Provide the [X, Y] coordinate of the cell's center where the given text is located.  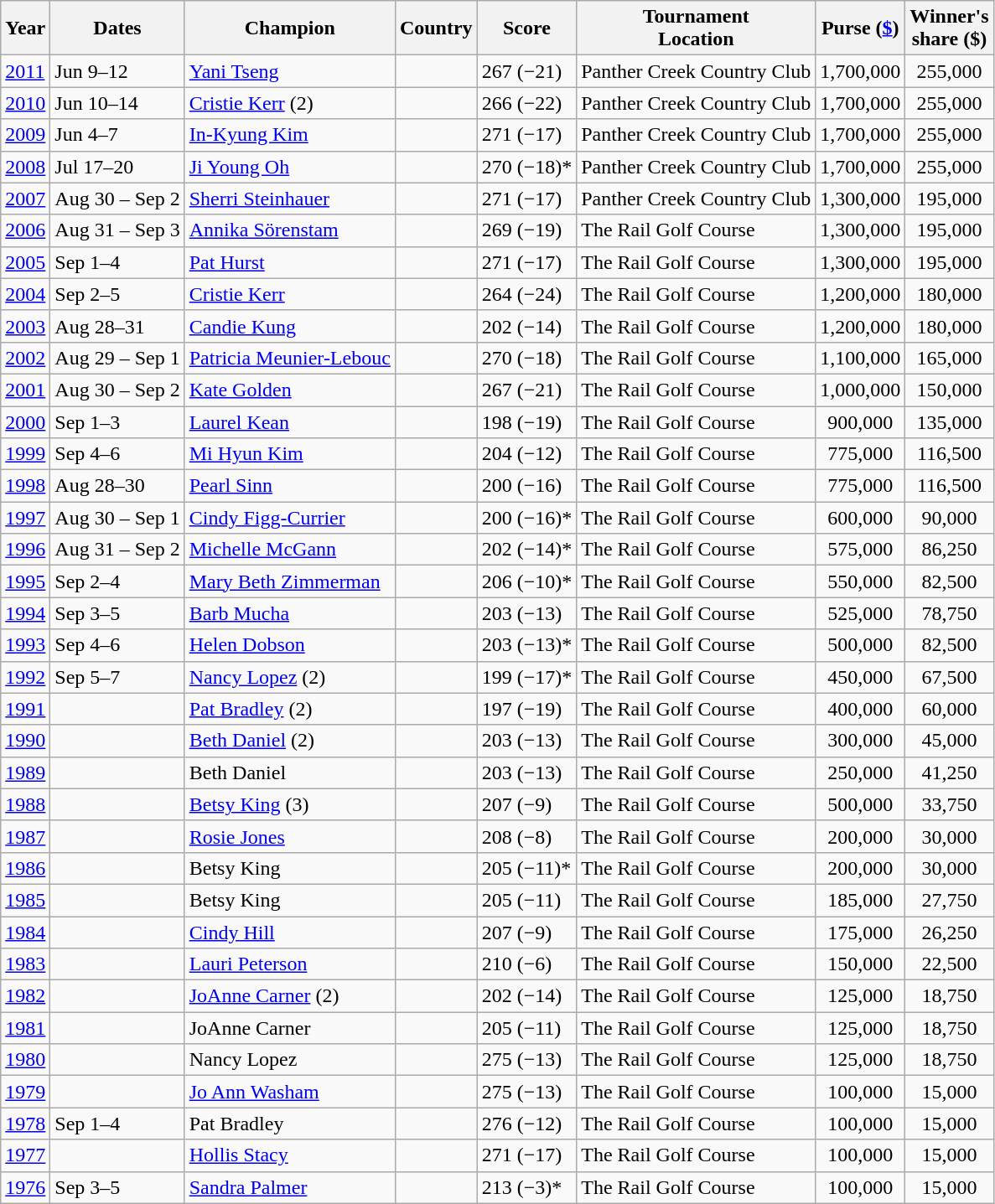
Sep 2–5 [117, 294]
Score [526, 28]
450,000 [860, 677]
Annika Sörenstam [290, 230]
Mary Beth Zimmerman [290, 581]
45,000 [949, 741]
165,000 [949, 358]
Sep 1–3 [117, 421]
26,250 [949, 933]
TournamentLocation [696, 28]
Aug 28–31 [117, 326]
1990 [25, 741]
2000 [25, 421]
Jul 17–20 [117, 167]
90,000 [949, 518]
Cristie Kerr [290, 294]
Laurel Kean [290, 421]
2011 [25, 71]
Beth Daniel (2) [290, 741]
Pat Bradley [290, 1124]
2002 [25, 358]
204 (−12) [526, 454]
600,000 [860, 518]
2006 [25, 230]
Jun 9–12 [117, 71]
33,750 [949, 804]
Sandra Palmer [290, 1187]
900,000 [860, 421]
2003 [25, 326]
1986 [25, 868]
270 (−18) [526, 358]
Dates [117, 28]
Rosie Jones [290, 836]
175,000 [860, 933]
2005 [25, 262]
Sherri Steinhauer [290, 199]
60,000 [949, 709]
550,000 [860, 581]
Lauri Peterson [290, 964]
22,500 [949, 964]
78,750 [949, 613]
1999 [25, 454]
1978 [25, 1124]
1991 [25, 709]
67,500 [949, 677]
Pearl Sinn [290, 486]
2009 [25, 135]
Pat Bradley (2) [290, 709]
Kate Golden [290, 390]
210 (−6) [526, 964]
205 (−11)* [526, 868]
202 (−14)* [526, 550]
135,000 [949, 421]
Yani Tseng [290, 71]
264 (−24) [526, 294]
1982 [25, 996]
Year [25, 28]
185,000 [860, 900]
Aug 29 – Sep 1 [117, 358]
Jun 10–14 [117, 103]
JoAnne Carner (2) [290, 996]
1,100,000 [860, 358]
200 (−16)* [526, 518]
208 (−8) [526, 836]
Aug 28–30 [117, 486]
1998 [25, 486]
Purse ($) [860, 28]
1985 [25, 900]
Champion [290, 28]
41,250 [949, 773]
2004 [25, 294]
2001 [25, 390]
Pat Hurst [290, 262]
2008 [25, 167]
199 (−17)* [526, 677]
1994 [25, 613]
2007 [25, 199]
525,000 [860, 613]
1989 [25, 773]
1997 [25, 518]
Aug 30 – Sep 1 [117, 518]
1984 [25, 933]
Hollis Stacy [290, 1155]
27,750 [949, 900]
1976 [25, 1187]
400,000 [860, 709]
Cristie Kerr (2) [290, 103]
Sep 5–7 [117, 677]
Helen Dobson [290, 645]
Candie Kung [290, 326]
276 (−12) [526, 1124]
In-Kyung Kim [290, 135]
1979 [25, 1092]
200 (−16) [526, 486]
269 (−19) [526, 230]
1987 [25, 836]
Country [436, 28]
Aug 31 – Sep 2 [117, 550]
1981 [25, 1028]
1988 [25, 804]
203 (−13)* [526, 645]
Mi Hyun Kim [290, 454]
Nancy Lopez [290, 1060]
1995 [25, 581]
213 (−3)* [526, 1187]
JoAnne Carner [290, 1028]
197 (−19) [526, 709]
2010 [25, 103]
Betsy King (3) [290, 804]
206 (−10)* [526, 581]
Sep 2–4 [117, 581]
1993 [25, 645]
300,000 [860, 741]
1992 [25, 677]
270 (−18)* [526, 167]
1980 [25, 1060]
Jun 4–7 [117, 135]
1996 [25, 550]
1977 [25, 1155]
575,000 [860, 550]
Winner'sshare ($) [949, 28]
198 (−19) [526, 421]
Patricia Meunier-Lebouc [290, 358]
250,000 [860, 773]
86,250 [949, 550]
Aug 31 – Sep 3 [117, 230]
266 (−22) [526, 103]
Michelle McGann [290, 550]
Nancy Lopez (2) [290, 677]
Barb Mucha [290, 613]
1,000,000 [860, 390]
Jo Ann Washam [290, 1092]
Cindy Hill [290, 933]
Ji Young Oh [290, 167]
1983 [25, 964]
Beth Daniel [290, 773]
Cindy Figg-Currier [290, 518]
